Locate the cell with the specified text and output its (x, y) center coordinate. 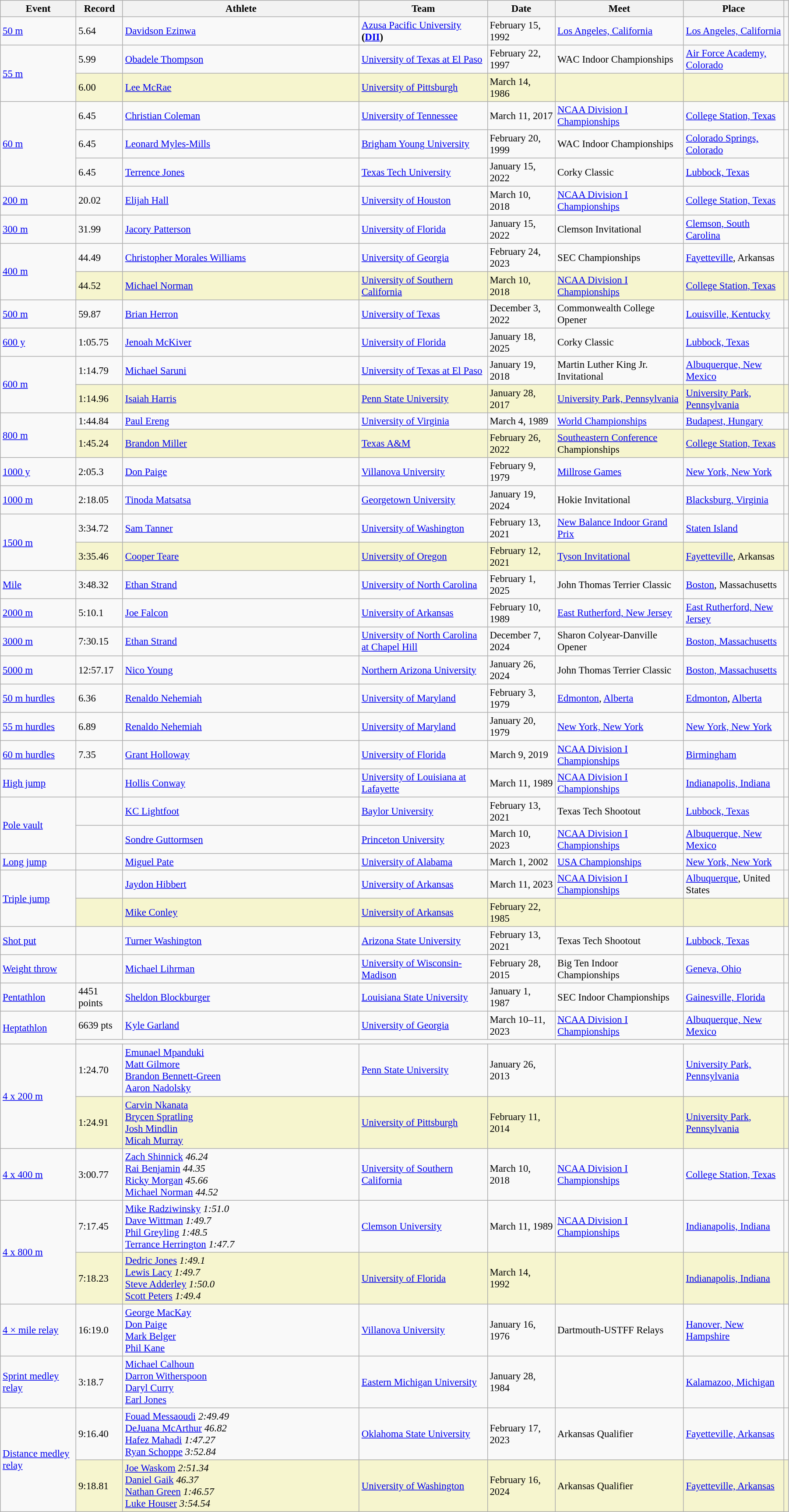
Blacksburg, Virginia (734, 500)
University of Wisconsin-Madison (423, 969)
December 3, 2022 (521, 314)
Leonard Myles-Mills (241, 145)
Miguel Pate (241, 862)
New Balance Indoor Grand Prix (619, 528)
3000 m (39, 642)
60 m hurdles (39, 755)
University of Texas (423, 314)
Geneva, Ohio (734, 969)
Sharon Colyear-Danville Opener (619, 642)
1:14.79 (100, 370)
Baylor University (423, 811)
February 20, 1999 (521, 145)
Carvin NkanataBrycen SpratlingJosh MindlinMicah Murray (241, 1123)
Place (734, 9)
9:16.40 (100, 1434)
Elijah Hall (241, 201)
Dedric Jones 1:49.1Lewis Lacy 1:49.7Steve Adderley 1:50.0Scott Peters 1:49.4 (241, 1278)
Albuquerque, United States (734, 885)
March 11, 2023 (521, 885)
6.89 (100, 726)
Michael Norman (241, 285)
Birmingham (734, 755)
Gainesville, Florida (734, 997)
Sam Tanner (241, 528)
February 28, 2015 (521, 969)
Jaydon Hibbert (241, 885)
Mike Radziwinsky 1:51.0Dave Wittman 1:49.7 Phil Greyling 1:48.5Terrance Herrington 1:47.7 (241, 1226)
Dartmouth-USTFF Relays (619, 1330)
March 14, 1992 (521, 1278)
7:17.45 (100, 1226)
SEC Indoor Championships (619, 997)
Zach Shinnick 46.24 Rai Benjamin 44.35Ricky Morgan 45.66Michael Norman 44.52 (241, 1174)
March 9, 2019 (521, 755)
Athlete (241, 9)
Cooper Teare (241, 557)
1:44.84 (100, 421)
Tinoda Matsatsa (241, 500)
Mile (39, 585)
1:05.75 (100, 342)
February 3, 1979 (521, 698)
February 16, 2024 (521, 1486)
Joe Falcon (241, 613)
Staten Island (734, 528)
February 17, 2023 (521, 1434)
University of North Carolina (423, 585)
Texas Tech University (423, 173)
Obadele Thompson (241, 60)
Michael Saruni (241, 370)
1:24.70 (100, 1070)
January 20, 1979 (521, 726)
Texas A&M (423, 443)
20.02 (100, 201)
1000 m (39, 500)
Air Force Academy, Colorado (734, 60)
Fouad Messaoudi 2:49.49DeJuana McArthur 46.82 Hafez Mahadi 1:47.27 Ryan Schoppe 3:52.84 (241, 1434)
16:19.0 (100, 1330)
Big Ten Indoor Championships (619, 969)
Clemson, South Carolina (734, 229)
Christian Coleman (241, 116)
55 m hurdles (39, 726)
44.52 (100, 285)
3:35.46 (100, 557)
Mike Conley (241, 913)
7:18.23 (100, 1278)
Hollis Conway (241, 783)
Princeton University (423, 840)
1:14.96 (100, 398)
1:45.24 (100, 443)
February 9, 1979 (521, 472)
February 22, 1997 (521, 60)
Martin Luther King Jr. Invitational (619, 370)
March 1, 2002 (521, 862)
Brigham Young University (423, 145)
4 × mile relay (39, 1330)
6.00 (100, 88)
300 m (39, 229)
University of Oregon (423, 557)
Record (100, 9)
59.87 (100, 314)
March 10–11, 2023 (521, 1026)
2:18.05 (100, 500)
5000 m (39, 670)
Northern Arizona University (423, 670)
6639 pts (100, 1026)
Meet (619, 9)
February 24, 2023 (521, 257)
7.35 (100, 755)
Clemson Invitational (619, 229)
Hanover, New Hampshire (734, 1330)
800 m (39, 435)
University of Virginia (423, 421)
Don Paige (241, 472)
Weight throw (39, 969)
Brandon Miller (241, 443)
9:18.81 (100, 1486)
February 11, 2014 (521, 1123)
February 26, 2022 (521, 443)
Davidson Ezinwa (241, 32)
December 7, 2024 (521, 642)
Lee McRae (241, 88)
3:34.72 (100, 528)
200 m (39, 201)
Sprint medley relay (39, 1382)
Kalamazoo, Michigan (734, 1382)
31.99 (100, 229)
Budapest, Hungary (734, 421)
Grant Holloway (241, 755)
Team (423, 9)
7:30.15 (100, 642)
Joe Waskom 2:51.34Daniel Gaik 46.37Nathan Green 1:46.57Luke Houser 3:54.54 (241, 1486)
February 1, 2025 (521, 585)
Distance medley relay (39, 1460)
January 19, 2024 (521, 500)
Pentathlon (39, 997)
50 m (39, 32)
4 x 400 m (39, 1174)
Event (39, 9)
University of Houston (423, 201)
12:57.17 (100, 670)
400 m (39, 271)
Date (521, 9)
Brian Herron (241, 314)
Colorado Springs, Colorado (734, 145)
University of Tennessee (423, 116)
University of North Carolina at Chapel Hill (423, 642)
High jump (39, 783)
February 15, 1992 (521, 32)
4451 points (100, 997)
5.99 (100, 60)
5.64 (100, 32)
600 y (39, 342)
Louisville, Kentucky (734, 314)
3:18.7 (100, 1382)
Jenoah McKiver (241, 342)
1:24.91 (100, 1123)
January 26, 2024 (521, 670)
6.36 (100, 698)
Georgetown University (423, 500)
2000 m (39, 613)
1000 y (39, 472)
Nico Young (241, 670)
March 4, 1989 (521, 421)
Sheldon Blockburger (241, 997)
4 x 200 m (39, 1096)
Arizona State University (423, 941)
600 m (39, 384)
4 x 800 m (39, 1252)
January 16, 1976 (521, 1330)
Eastern Michigan University (423, 1382)
SEC Championships (619, 257)
Sondre Guttormsen (241, 840)
George MacKayDon PaigeMark BelgerPhil Kane (241, 1330)
University of Louisiana at Lafayette (423, 783)
2:05.3 (100, 472)
January 1, 1987 (521, 997)
World Championships (619, 421)
KC Lightfoot (241, 811)
March 11, 2017 (521, 116)
Tyson Invitational (619, 557)
Christopher Morales Williams (241, 257)
USA Championships (619, 862)
3:00.77 (100, 1174)
March 14, 1986 (521, 88)
Clemson University (423, 1226)
University of Alabama (423, 862)
January 28, 1984 (521, 1382)
Emunael MpandukiMatt GilmoreBrandon Bennett-GreenAaron Nadolsky (241, 1070)
March 10, 2023 (521, 840)
3:48.32 (100, 585)
Jacory Patterson (241, 229)
Southeastern Conference Championships (619, 443)
Paul Ereng (241, 421)
60 m (39, 144)
Terrence Jones (241, 173)
February 22, 1985 (521, 913)
February 12, 2021 (521, 557)
January 28, 2017 (521, 398)
5:10.1 (100, 613)
Heptathlon (39, 1028)
February 10, 1989 (521, 613)
44.49 (100, 257)
Michael Lihrman (241, 969)
Kyle Garland (241, 1026)
50 m hurdles (39, 698)
January 18, 2025 (521, 342)
Azusa Pacific University (DII) (423, 32)
January 19, 2018 (521, 370)
Pole vault (39, 825)
Hokie Invitational (619, 500)
Isaiah Harris (241, 398)
Commonwealth College Opener (619, 314)
Louisiana State University (423, 997)
Shot put (39, 941)
Turner Washington (241, 941)
Triple jump (39, 899)
January 26, 2013 (521, 1070)
Michael CalhounDarron WitherspoonDaryl CurryEarl Jones (241, 1382)
Long jump (39, 862)
1500 m (39, 542)
500 m (39, 314)
Millrose Games (619, 472)
55 m (39, 74)
Oklahoma State University (423, 1434)
